Output the (X, Y) coordinate of the center of the cell containing the given text.  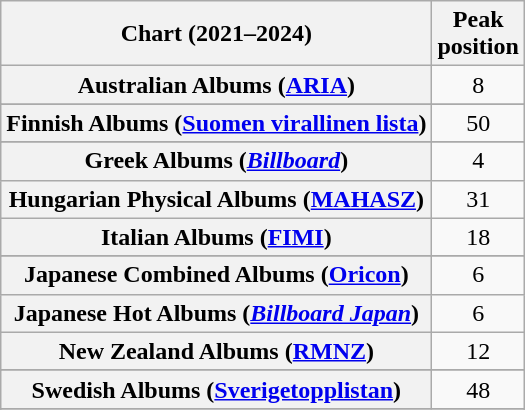
Hungarian Physical Albums (MAHASZ) (216, 199)
Japanese Combined Albums (Oricon) (216, 275)
12 (478, 351)
Japanese Hot Albums (Billboard Japan) (216, 313)
18 (478, 237)
Chart (2021–2024) (216, 34)
Swedish Albums (Sverigetopplistan) (216, 389)
Australian Albums (ARIA) (216, 85)
48 (478, 389)
50 (478, 123)
Greek Albums (Billboard) (216, 161)
31 (478, 199)
New Zealand Albums (RMNZ) (216, 351)
8 (478, 85)
Italian Albums (FIMI) (216, 237)
Peakposition (478, 34)
4 (478, 161)
Finnish Albums (Suomen virallinen lista) (216, 123)
